From the cell containing the given text, extract its center point as (X, Y) coordinate. 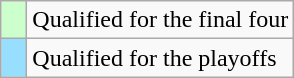
Qualified for the final four (160, 20)
Qualified for the playoffs (160, 58)
